Find where the given text appears and provide that cell's center as [x, y] coordinate. 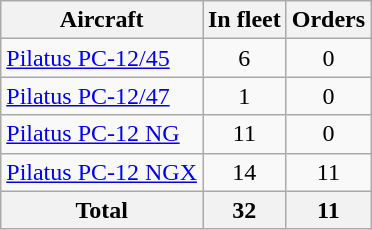
In fleet [244, 20]
Pilatus PC-12 NG [102, 134]
6 [244, 58]
Pilatus PC-12/45 [102, 58]
Pilatus PC-12/47 [102, 96]
Orders [328, 20]
1 [244, 96]
32 [244, 210]
14 [244, 172]
Pilatus PC-12 NGX [102, 172]
Total [102, 210]
Aircraft [102, 20]
